Capture the cell that displays the provided text and extract its (X, Y) central coordinate. 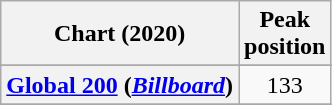
Peakposition (284, 34)
133 (284, 85)
Chart (2020) (120, 34)
Global 200 (Billboard) (120, 85)
